Search for the cell housing the specified text and yield its (x, y) center coordinate. 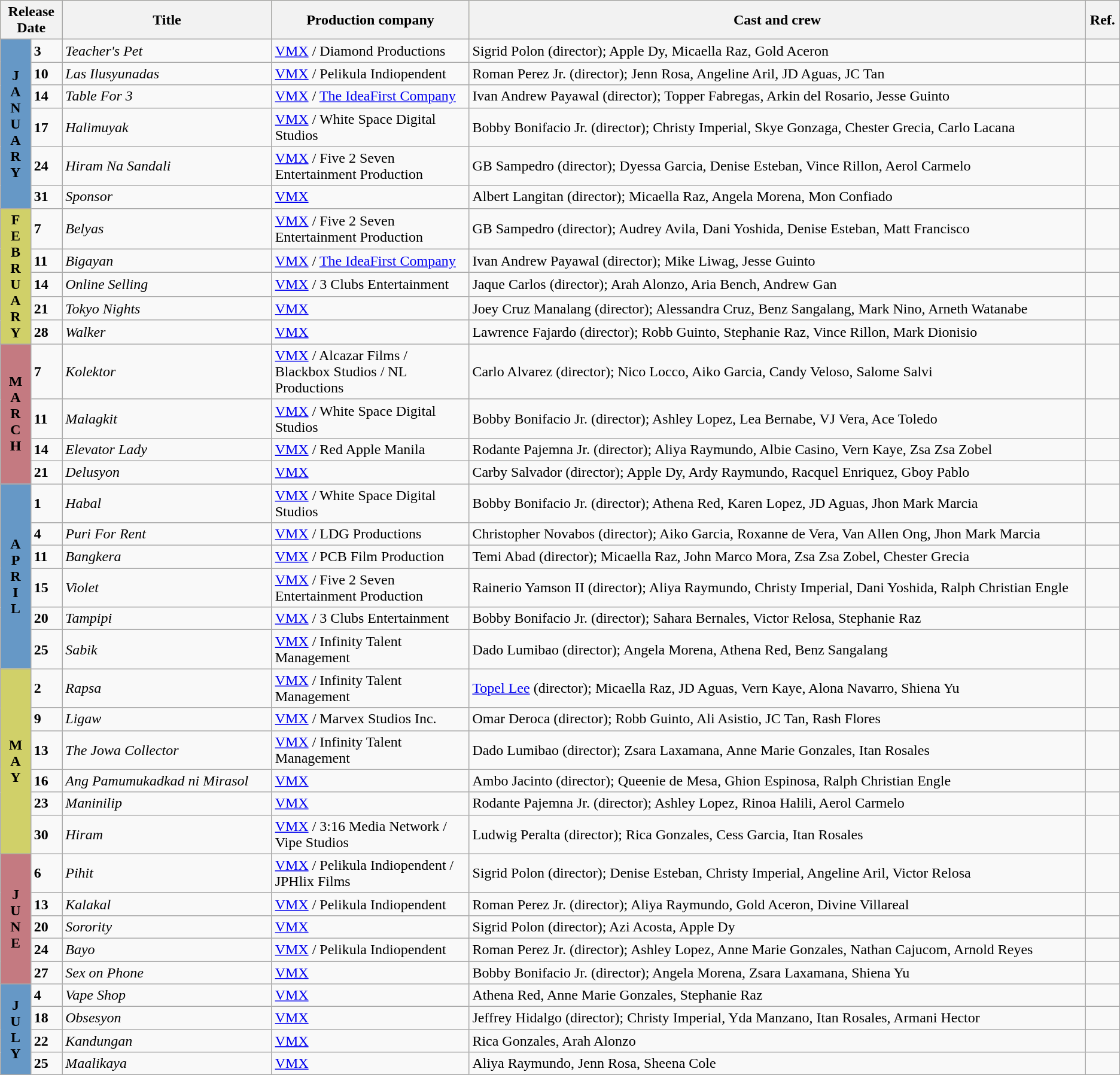
Bobby Bonifacio Jr. (director); Christy Imperial, Skye Gonzaga, Chester Grecia, Carlo Lacana (777, 127)
Carlo Alvarez (director); Nico Locco, Aiko Garcia, Candy Veloso, Salome Salvi (777, 371)
Kolektor (167, 371)
28 (46, 332)
GB Sampedro (director); Dyessa Garcia, Denise Esteban, Vince Rillon, Aerol Carmelo (777, 166)
JANUARY (16, 124)
6 (46, 873)
Ang Pamumukadkad ni Mirasol (167, 781)
Dado Lumibao (director); Angela Morena, Athena Red, Benz Sangalang (777, 650)
18 (46, 1018)
Walker (167, 332)
FEBRUARY (16, 276)
Kalakal (167, 904)
Ivan Andrew Payawal (director); Topper Fabregas, Arkin del Rosario, Jesse Guinto (777, 96)
Sigrid Polon (director); Apple Dy, Micaella Raz, Gold Aceron (777, 51)
Jeffrey Hidalgo (director); Christy Imperial, Yda Manzano, Itan Rosales, Armani Hector (777, 1018)
Las Ilusyunadas (167, 74)
VMX / Alcazar Films / Blackbox Studios / NL Productions (370, 371)
JULY (16, 1030)
Sabik (167, 650)
10 (46, 74)
Delusyon (167, 472)
Roman Perez Jr. (director); Aliya Raymundo, Gold Aceron, Divine Villareal (777, 904)
Obsesyon (167, 1018)
JUNE (16, 919)
Bobby Bonifacio Jr. (director); Athena Red, Karen Lopez, JD Aguas, Jhon Mark Marcia (777, 503)
Sorority (167, 927)
Bobby Bonifacio Jr. (director); Angela Morena, Zsara Laxamana, Shiena Yu (777, 972)
VMX / 3:16 Media Network / Vipe Studios (370, 834)
2 (46, 688)
Rica Gonzales, Arah Alonzo (777, 1041)
VMX / Pelikula Indiopendent / JPHlix Films (370, 873)
VMX / Diamond Productions (370, 51)
Belyas (167, 229)
9 (46, 719)
Albert Langitan (director); Micaella Raz, Angela Morena, Mon Confiado (777, 197)
Violet (167, 587)
Sigrid Polon (director); Denise Esteban, Christy Imperial, Angeline Aril, Victor Relosa (777, 873)
23 (46, 803)
Habal (167, 503)
Roman Perez Jr. (director); Jenn Rosa, Angeline Aril, JD Aguas, JC Tan (777, 74)
Bobby Bonifacio Jr. (director); Sahara Bernales, Victor Relosa, Stephanie Raz (777, 619)
APRIL (16, 575)
27 (46, 972)
Lawrence Fajardo (director); Robb Guinto, Stephanie Raz, Vince Rillon, Mark Dionisio (777, 332)
GB Sampedro (director); Audrey Avila, Dani Yoshida, Denise Esteban, Matt Francisco (777, 229)
Teacher's Pet (167, 51)
Production company (370, 20)
Table For 3 (167, 96)
Puri For Rent (167, 534)
Maalikaya (167, 1064)
VMX / PCB Film Production (370, 557)
Ludwig Peralta (director); Rica Gonzales, Cess Garcia, Itan Rosales (777, 834)
Hiram Na Sandali (167, 166)
Bangkera (167, 557)
Elevator Lady (167, 449)
Maninilip (167, 803)
Carby Salvador (director); Apple Dy, Ardy Raymundo, Racquel Enriquez, Gboy Pablo (777, 472)
VMX / Red Apple Manila (370, 449)
Kandungan (167, 1041)
Halimuyak (167, 127)
Rainerio Yamson II (director); Aliya Raymundo, Christy Imperial, Dani Yoshida, Ralph Christian Engle (777, 587)
Aliya Raymundo, Jenn Rosa, Sheena Cole (777, 1064)
VMX / LDG Productions (370, 534)
Sponsor (167, 197)
Sigrid Polon (director); Azi Acosta, Apple Dy (777, 927)
17 (46, 127)
Rodante Pajemna Jr. (director); Aliya Raymundo, Albie Casino, Vern Kaye, Zsa Zsa Zobel (777, 449)
MAY (16, 761)
Hiram (167, 834)
Athena Red, Anne Marie Gonzales, Stephanie Raz (777, 995)
Sex on Phone (167, 972)
Tampipi (167, 619)
Dado Lumibao (director); Zsara Laxamana, Anne Marie Gonzales, Itan Rosales (777, 750)
Ref. (1102, 20)
22 (46, 1041)
Ambo Jacinto (director); Queenie de Mesa, Ghion Espinosa, Ralph Christian Engle (777, 781)
Title (167, 20)
Ligaw (167, 719)
Roman Perez Jr. (director); Ashley Lopez, Anne Marie Gonzales, Nathan Cajucom, Arnold Reyes (777, 949)
Vape Shop (167, 995)
Pihit (167, 873)
3 (46, 51)
Bobby Bonifacio Jr. (director); Ashley Lopez, Lea Bernabe, VJ Vera, Ace Toledo (777, 419)
Ivan Andrew Payawal (director); Mike Liwag, Jesse Guinto (777, 261)
The Jowa Collector (167, 750)
Christopher Novabos (director); Aiko Garcia, Roxanne de Vera, Van Allen Ong, Jhon Mark Marcia (777, 534)
Cast and crew (777, 20)
Online Selling (167, 285)
Jaque Carlos (director); Arah Alonzo, Aria Bench, Andrew Gan (777, 285)
Bayo (167, 949)
Tokyo Nights (167, 309)
15 (46, 587)
Release Date (31, 20)
Topel Lee (director); Micaella Raz, JD Aguas, Vern Kaye, Alona Navarro, Shiena Yu (777, 688)
MARCH (16, 414)
16 (46, 781)
VMX / Marvex Studios Inc. (370, 719)
Temi Abad (director); Micaella Raz, John Marco Mora, Zsa Zsa Zobel, Chester Grecia (777, 557)
30 (46, 834)
Bigayan (167, 261)
Omar Deroca (director); Robb Guinto, Ali Asistio, JC Tan, Rash Flores (777, 719)
Rodante Pajemna Jr. (director); Ashley Lopez, Rinoa Halili, Aerol Carmelo (777, 803)
31 (46, 197)
Rapsa (167, 688)
1 (46, 503)
Joey Cruz Manalang (director); Alessandra Cruz, Benz Sangalang, Mark Nino, Arneth Watanabe (777, 309)
Malagkit (167, 419)
